Return (x, y) of the center of cell containing provided text 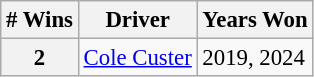
2 (40, 58)
Cole Custer (138, 58)
Years Won (255, 20)
2019, 2024 (255, 58)
Driver (138, 20)
# Wins (40, 20)
